For the text-containing cell, return its midpoint in (x, y) coordinate format. 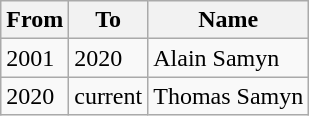
Thomas Samyn (228, 96)
From (35, 20)
Name (228, 20)
2001 (35, 58)
To (108, 20)
Alain Samyn (228, 58)
current (108, 96)
